Search for the cell housing the specified text and yield its (X, Y) center coordinate. 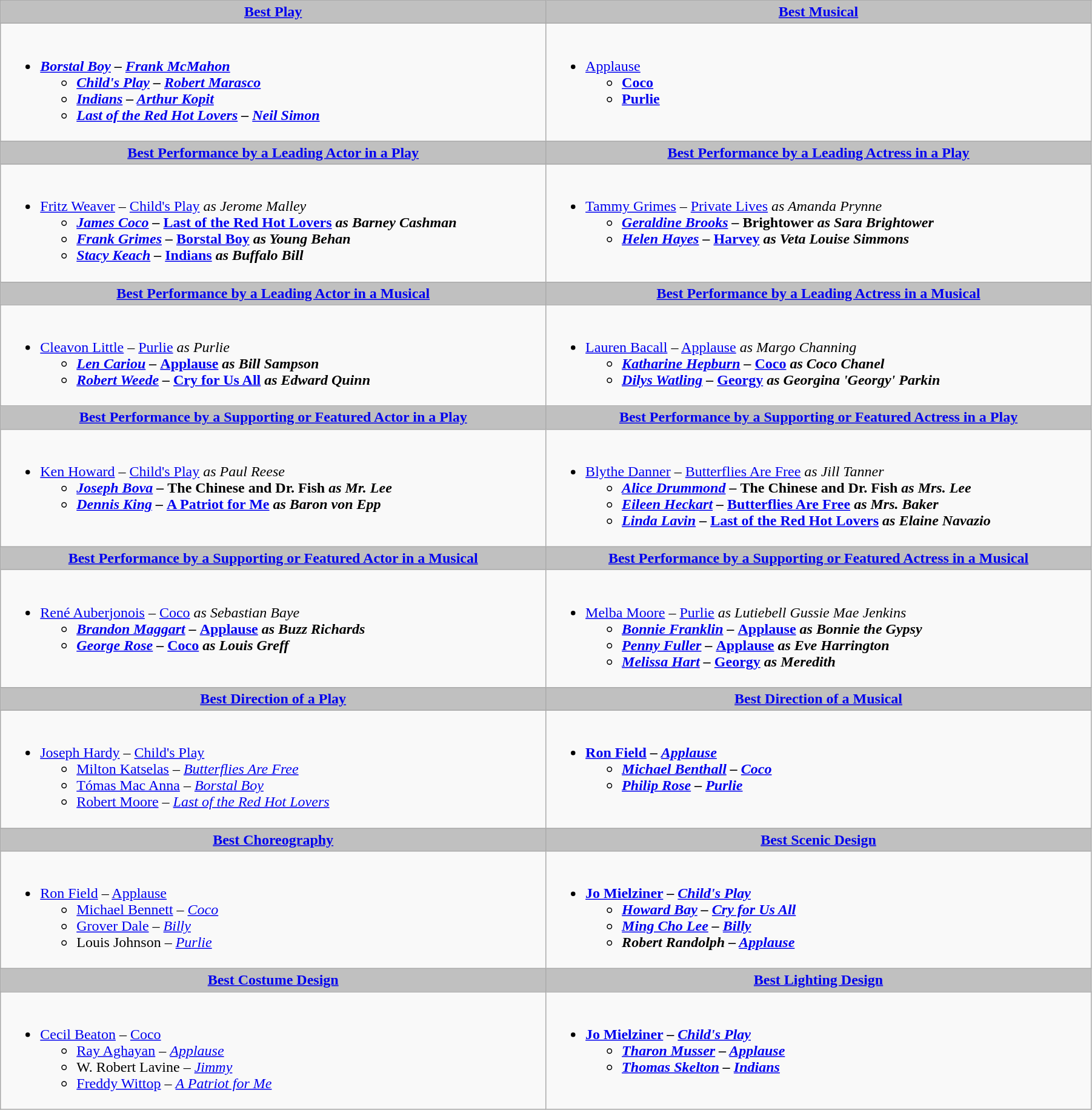
Jo Mielziner – Child's PlayHoward Bay – Cry for Us AllMing Cho Lee – BillyRobert Randolph – Applause (819, 910)
Joseph Hardy – Child's PlayMilton Katselas – Butterflies Are FreeTómas Mac Anna – Borstal BoyRobert Moore – Last of the Red Hot Lovers (273, 769)
Best Direction of a Play (273, 699)
Ken Howard – Child's Play as Paul ReeseJoseph Bova – The Chinese and Dr. Fish as Mr. LeeDennis King – A Patriot for Me as Baron von Epp (273, 488)
Best Direction of a Musical (819, 699)
Best Performance by a Leading Actress in a Play (819, 153)
Best Lighting Design (819, 980)
Best Performance by a Supporting or Featured Actor in a Play (273, 417)
Best Performance by a Leading Actor in a Musical (273, 293)
Best Performance by a Leading Actor in a Play (273, 153)
Best Performance by a Supporting or Featured Actress in a Musical (819, 558)
Lauren Bacall – Applause as Margo ChanningKatharine Hepburn – Coco as Coco ChanelDilys Watling – Georgy as Georgina 'Georgy' Parkin (819, 355)
Jo Mielziner – Child's PlayTharon Musser – ApplauseThomas Skelton – Indians (819, 1051)
Ron Field – ApplauseMichael Benthall – CocoPhilip Rose – Purlie (819, 769)
Best Play (273, 12)
Best Performance by a Leading Actress in a Musical (819, 293)
Best Performance by a Supporting or Featured Actor in a Musical (273, 558)
ApplauseCocoPurlie (819, 82)
Borstal Boy – Frank McMahonChild's Play – Robert MarascoIndians – Arthur KopitLast of the Red Hot Lovers – Neil Simon (273, 82)
Cecil Beaton – CocoRay Aghayan – ApplauseW. Robert Lavine – JimmyFreddy Wittop – A Patriot for Me (273, 1051)
Best Costume Design (273, 980)
Best Performance by a Supporting or Featured Actress in a Play (819, 417)
Best Choreography (273, 839)
Best Musical (819, 12)
Ron Field – ApplauseMichael Bennett – CocoGrover Dale – BillyLouis Johnson – Purlie (273, 910)
René Auberjonois – Coco as Sebastian BayeBrandon Maggart – Applause as Buzz RichardsGeorge Rose – Coco as Louis Greff (273, 628)
Tammy Grimes – Private Lives as Amanda PrynneGeraldine Brooks – Brightower as Sara BrightowerHelen Hayes – Harvey as Veta Louise Simmons (819, 223)
Best Scenic Design (819, 839)
Cleavon Little – Purlie as PurlieLen Cariou – Applause as Bill SampsonRobert Weede – Cry for Us All as Edward Quinn (273, 355)
